Provide the [X, Y] coordinate of the cell's center where the given text is located.  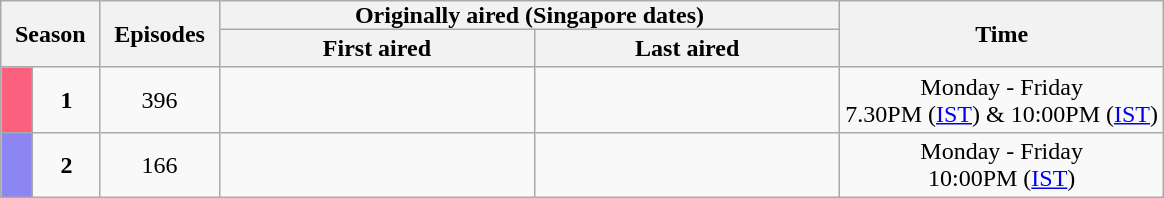
Monday - Friday 10:00PM (IST) [1002, 164]
2 [66, 164]
1 [66, 100]
Episodes [160, 34]
Originally aired (Singapore dates) [530, 15]
Time [1002, 34]
Monday - Friday 7.30PM (IST) & 10:00PM (IST) [1002, 100]
396 [160, 100]
Last aired [688, 48]
166 [160, 164]
Season [50, 34]
First aired [377, 48]
